Provide the (x, y) coordinate of the cell's center where the given text is located.  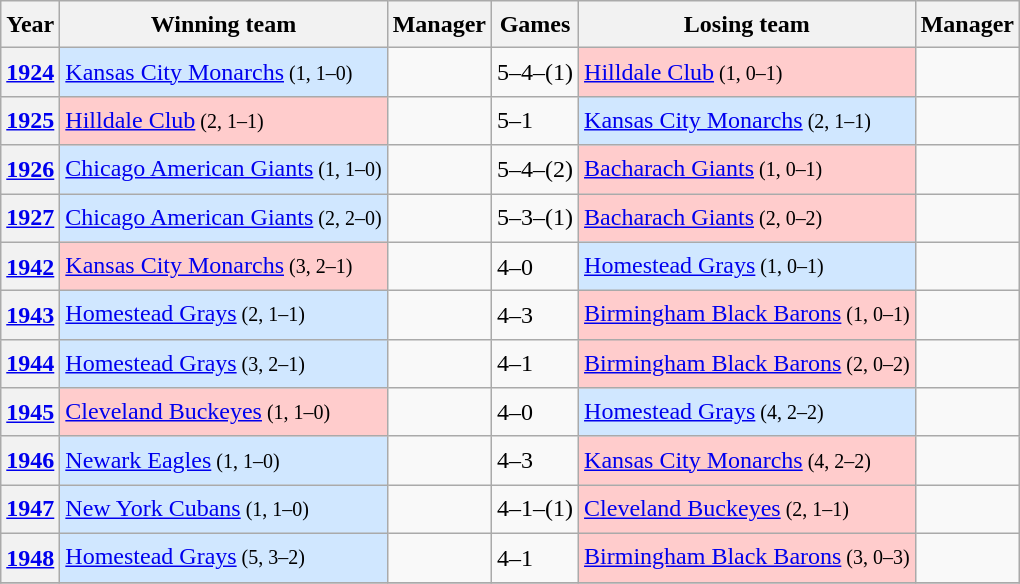
1947 (30, 510)
Year (30, 24)
5–3–(1) (534, 218)
5–4–(2) (534, 170)
1948 (30, 558)
5–1 (534, 120)
Chicago American Giants (2, 2–0) (224, 218)
1925 (30, 120)
Kansas City Monarchs (3, 2–1) (224, 266)
Cleveland Buckeyes (2, 1–1) (748, 510)
1946 (30, 460)
5–4–(1) (534, 72)
1924 (30, 72)
1927 (30, 218)
1942 (30, 266)
Losing team (748, 24)
Homestead Grays (5, 3–2) (224, 558)
Games (534, 24)
1945 (30, 412)
Kansas City Monarchs (1, 1–0) (224, 72)
Homestead Grays (3, 2–1) (224, 364)
Hilldale Club (1, 0–1) (748, 72)
Homestead Grays (2, 1–1) (224, 316)
Homestead Grays (4, 2–2) (748, 412)
Cleveland Buckeyes (1, 1–0) (224, 412)
Newark Eagles (1, 1–0) (224, 460)
Bacharach Giants (1, 0–1) (748, 170)
Kansas City Monarchs (2, 1–1) (748, 120)
New York Cubans (1, 1–0) (224, 510)
Winning team (224, 24)
1944 (30, 364)
1943 (30, 316)
Birmingham Black Barons (3, 0–3) (748, 558)
Birmingham Black Barons (2, 0–2) (748, 364)
Bacharach Giants (2, 0–2) (748, 218)
Chicago American Giants (1, 1–0) (224, 170)
Hilldale Club (2, 1–1) (224, 120)
1926 (30, 170)
Homestead Grays (1, 0–1) (748, 266)
Birmingham Black Barons (1, 0–1) (748, 316)
4–1–(1) (534, 510)
Kansas City Monarchs (4, 2–2) (748, 460)
